Detect which cell encompasses the target text, then output its [x, y] center coordinate. 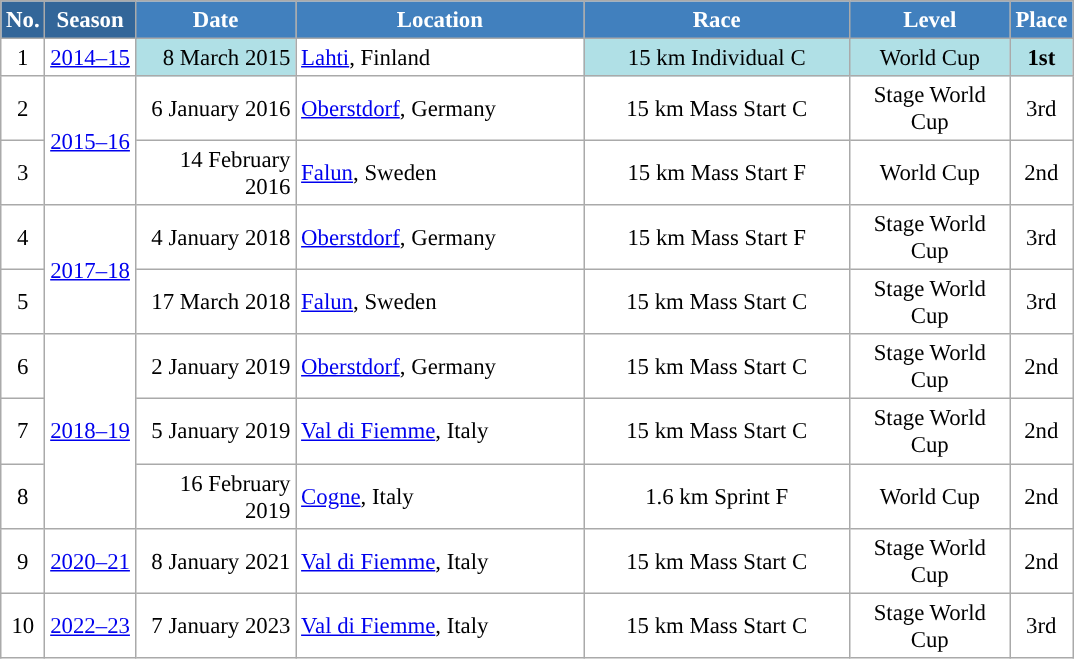
4 January 2018 [216, 238]
17 March 2018 [216, 302]
2022–23 [90, 626]
3 [23, 174]
16 February 2019 [216, 496]
8 [23, 496]
2 January 2019 [216, 366]
7 January 2023 [216, 626]
15 km Individual C [717, 58]
2018–19 [90, 431]
6 [23, 366]
Place [1041, 20]
7 [23, 432]
10 [23, 626]
2014–15 [90, 58]
1st [1041, 58]
Cogne, Italy [440, 496]
Season [90, 20]
4 [23, 238]
2 [23, 108]
1.6 km Sprint F [717, 496]
5 [23, 302]
Date [216, 20]
Race [717, 20]
14 February 2016 [216, 174]
8 January 2021 [216, 560]
9 [23, 560]
No. [23, 20]
6 January 2016 [216, 108]
2017–18 [90, 270]
Lahti, Finland [440, 58]
Location [440, 20]
5 January 2019 [216, 432]
2020–21 [90, 560]
Level [930, 20]
8 March 2015 [216, 58]
2015–16 [90, 140]
1 [23, 58]
